From the cell containing the given text, extract its center point as [x, y] coordinate. 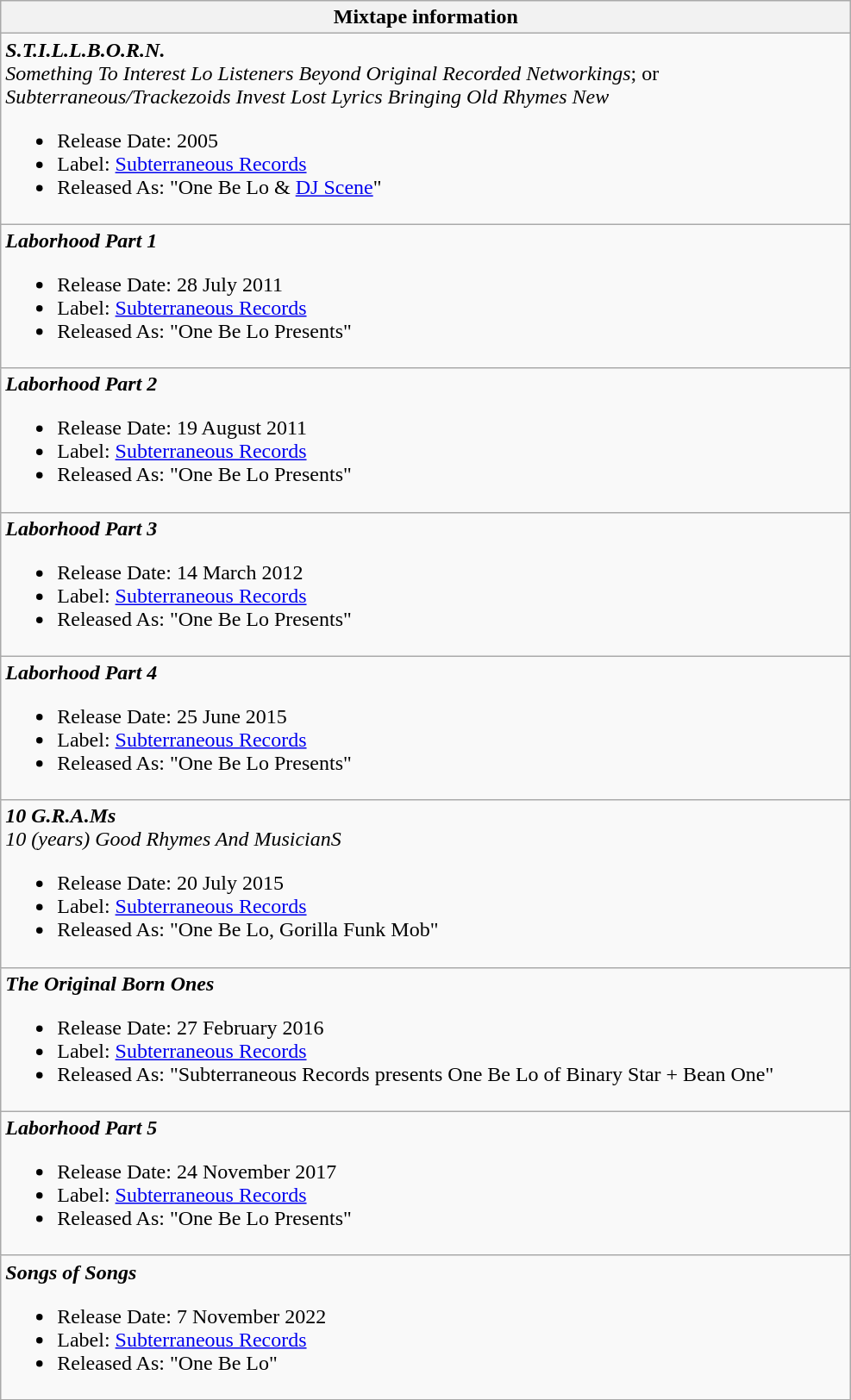
Laborhood Part 5Release Date: 24 November 2017Label: Subterraneous RecordsReleased As: "One Be Lo Presents" [426, 1183]
Laborhood Part 4Release Date: 25 June 2015Label: Subterraneous RecordsReleased As: "One Be Lo Presents" [426, 728]
Laborhood Part 1Release Date: 28 July 2011Label: Subterraneous RecordsReleased As: "One Be Lo Presents" [426, 297]
Songs of SongsRelease Date: 7 November 2022Label: Subterraneous RecordsReleased As: "One Be Lo" [426, 1328]
Mixtape information [426, 17]
Laborhood Part 2Release Date: 19 August 2011Label: Subterraneous RecordsReleased As: "One Be Lo Presents" [426, 440]
10 G.R.A.Ms10 (years) Good Rhymes And MusicianSRelease Date: 20 July 2015Label: Subterraneous RecordsReleased As: "One Be Lo, Gorilla Funk Mob" [426, 884]
Laborhood Part 3Release Date: 14 March 2012Label: Subterraneous RecordsReleased As: "One Be Lo Presents" [426, 584]
